Detect which cell encompasses the target text, then output its [X, Y] center coordinate. 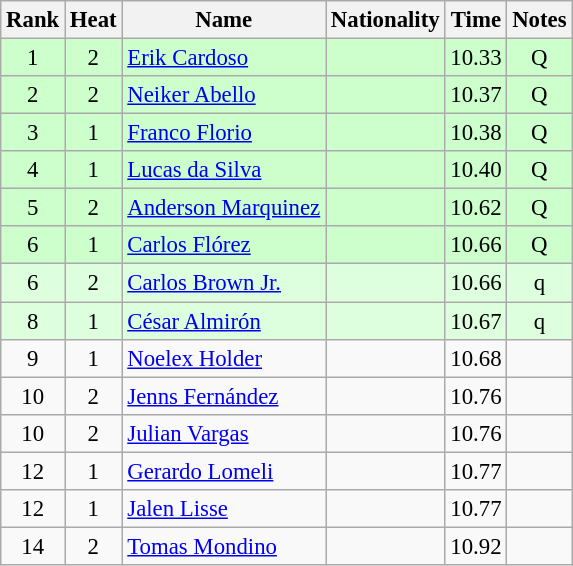
Erik Cardoso [224, 58]
Notes [540, 20]
Franco Florio [224, 133]
Noelex Holder [224, 358]
10.68 [476, 358]
4 [33, 170]
9 [33, 358]
Lucas da Silva [224, 170]
5 [33, 208]
Julian Vargas [224, 433]
Tomas Mondino [224, 546]
Time [476, 20]
10.38 [476, 133]
Rank [33, 20]
Jenns Fernández [224, 396]
10.37 [476, 95]
10.33 [476, 58]
Anderson Marquinez [224, 208]
10.92 [476, 546]
Heat [94, 20]
10.40 [476, 170]
Carlos Flórez [224, 245]
Neiker Abello [224, 95]
8 [33, 321]
3 [33, 133]
10.62 [476, 208]
Gerardo Lomeli [224, 471]
César Almirón [224, 321]
Nationality [386, 20]
Name [224, 20]
Jalen Lisse [224, 509]
Carlos Brown Jr. [224, 283]
14 [33, 546]
10.67 [476, 321]
